Return the [X, Y] coordinate for the center point of the cell that contains the specified text.  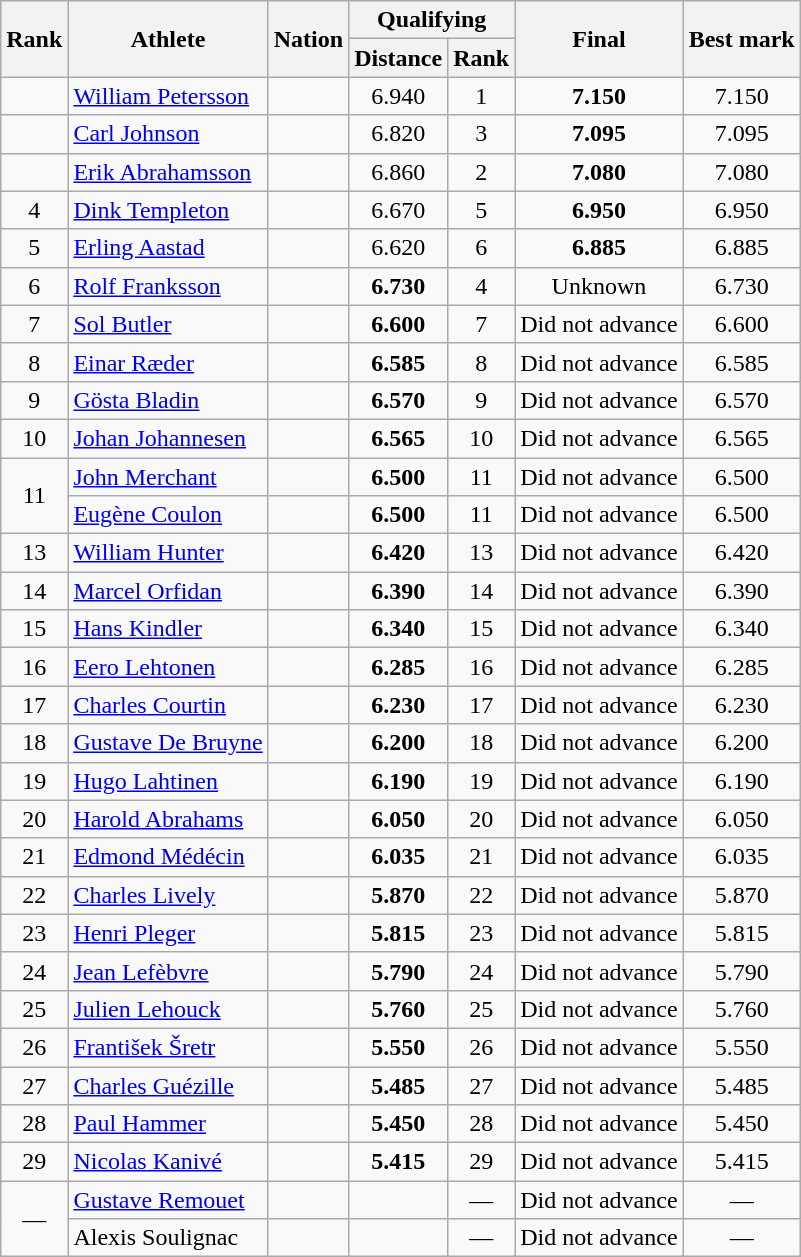
Gustave De Bruyne [168, 743]
Henri Pleger [168, 933]
Johan Johannesen [168, 438]
Eero Lehtonen [168, 667]
Harold Abrahams [168, 819]
Sol Butler [168, 324]
František Šretr [168, 1047]
Hugo Lahtinen [168, 781]
Athlete [168, 39]
Rolf Franksson [168, 286]
Paul Hammer [168, 1124]
Distance [398, 58]
6.940 [398, 96]
John Merchant [168, 477]
Carl Johnson [168, 134]
6.860 [398, 172]
Charles Lively [168, 895]
Hans Kindler [168, 629]
Dink Templeton [168, 210]
Eugène Coulon [168, 515]
Edmond Médécin [168, 857]
Unknown [599, 286]
Alexis Soulignac [168, 1238]
William Hunter [168, 553]
2 [482, 172]
Gösta Bladin [168, 400]
Nation [308, 39]
Einar Ræder [168, 362]
6.620 [398, 248]
Best mark [742, 39]
3 [482, 134]
Qualifying [432, 20]
Gustave Remouet [168, 1200]
6.820 [398, 134]
Jean Lefèbvre [168, 971]
1 [482, 96]
Julien Lehouck [168, 1009]
Erling Aastad [168, 248]
Erik Abrahamsson [168, 172]
Nicolas Kanivé [168, 1162]
6.670 [398, 210]
Marcel Orfidan [168, 591]
Charles Guézille [168, 1085]
William Petersson [168, 96]
Final [599, 39]
Charles Courtin [168, 705]
